Determine the [X, Y] coordinate at the center of the cell enclosing the given text.  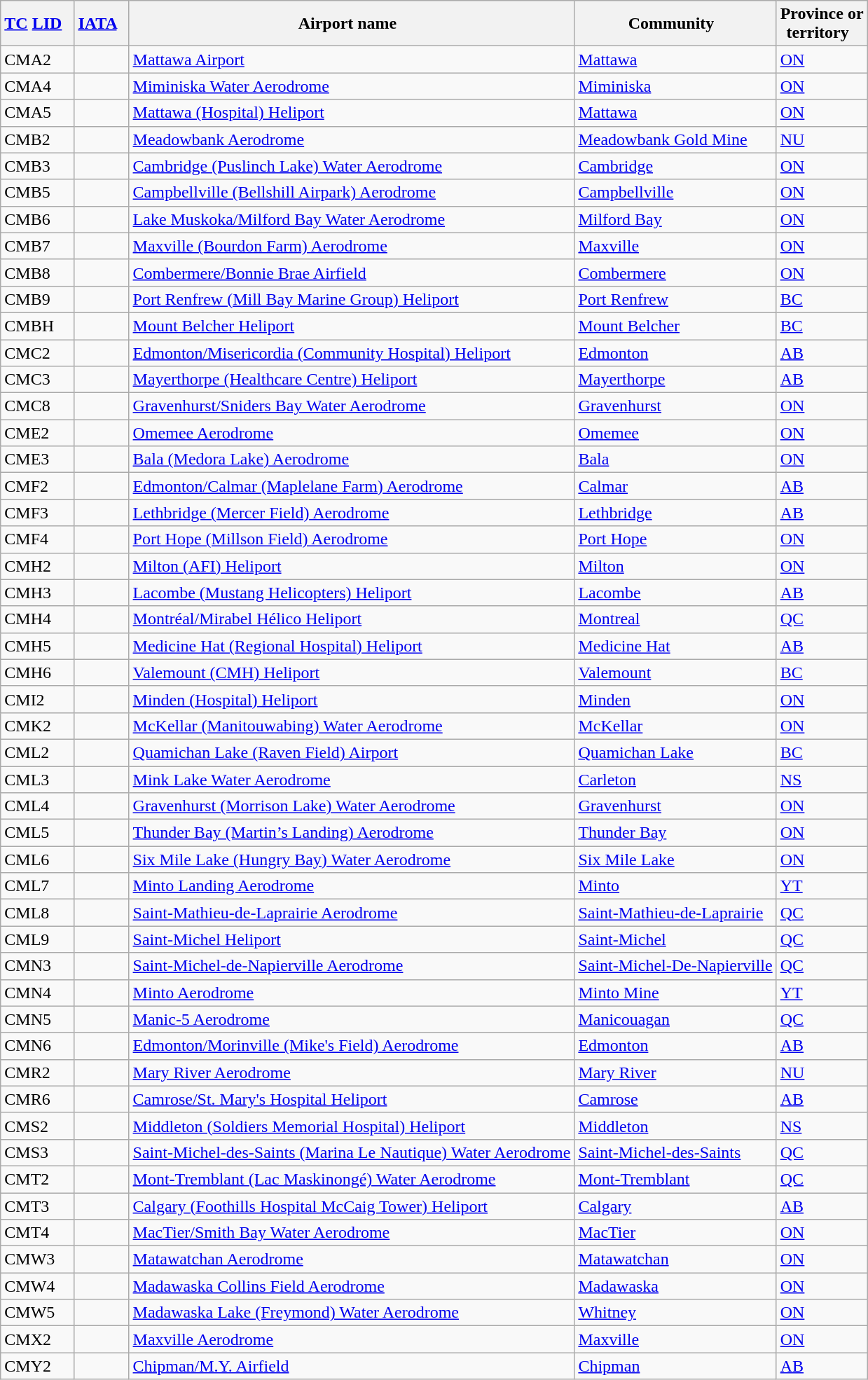
CML5 [38, 833]
Campbellville [675, 193]
Mattawa Airport [352, 60]
CMC3 [38, 380]
Mary River [675, 1072]
Minto Landing Aerodrome [352, 886]
Quamichan Lake [675, 752]
CMT3 [38, 1206]
Saint-Michel-des-Saints (Marina Le Nautique) Water Aerodrome [352, 1152]
CMC8 [38, 406]
CML3 [38, 780]
CMC2 [38, 352]
Medicine Hat [675, 646]
Saint-Michel [675, 939]
Middleton (Soldiers Memorial Hospital) Heliport [352, 1126]
Mont-Tremblant [675, 1179]
CMB8 [38, 272]
CML7 [38, 886]
Milton (AFI) Heliport [352, 566]
CML9 [38, 939]
Quamichan Lake (Raven Field) Airport [352, 752]
Camrose/St. Mary's Hospital Heliport [352, 1099]
Chipman [675, 1366]
CMT2 [38, 1179]
CMA4 [38, 86]
Thunder Bay (Martin’s Landing) Aerodrome [352, 833]
Minden (Hospital) Heliport [352, 699]
Lethbridge (Mercer Field) Aerodrome [352, 513]
Minto [675, 886]
Valemount (CMH) Heliport [352, 672]
Montréal/Mirabel Hélico Heliport [352, 619]
CMN6 [38, 1046]
CMF3 [38, 513]
Miminiska Water Aerodrome [352, 86]
MacTier [675, 1233]
Camrose [675, 1099]
CMT4 [38, 1233]
Port Hope [675, 539]
Valemount [675, 672]
McKellar (Manitouwabing) Water Aerodrome [352, 726]
Milton [675, 566]
Lake Muskoka/Milford Bay Water Aerodrome [352, 219]
CMB2 [38, 139]
Manicouagan [675, 1019]
Minden [675, 699]
Saint-Mathieu-de-Laprairie Aerodrome [352, 913]
Edmonton/Calmar (Maplelane Farm) Aerodrome [352, 486]
Mary River Aerodrome [352, 1072]
Whitney [675, 1313]
Milford Bay [675, 219]
CMH5 [38, 646]
Medicine Hat (Regional Hospital) Heliport [352, 646]
Chipman/M.Y. Airfield [352, 1366]
Thunder Bay [675, 833]
CMR6 [38, 1099]
CME3 [38, 460]
Miminiska [675, 86]
CMS3 [38, 1152]
Saint-Michel-De-Napierville [675, 966]
Port Renfrew (Mill Bay Marine Group) Heliport [352, 299]
Combermere [675, 272]
Minto Aerodrome [352, 993]
CMN4 [38, 993]
Meadowbank Aerodrome [352, 139]
TC LID [38, 24]
Airport name [352, 24]
Campbellville (Bellshill Airpark) Aerodrome [352, 193]
CML2 [38, 752]
CMW3 [38, 1260]
Bala (Medora Lake) Aerodrome [352, 460]
CMY2 [38, 1366]
Mayerthorpe (Healthcare Centre) Heliport [352, 380]
Lethbridge [675, 513]
Mayerthorpe [675, 380]
Middleton [675, 1126]
CMS2 [38, 1126]
Port Hope (Millson Field) Aerodrome [352, 539]
CMR2 [38, 1072]
Calgary (Foothills Hospital McCaig Tower) Heliport [352, 1206]
Saint-Michel Heliport [352, 939]
CML4 [38, 806]
Cambridge [675, 166]
CMK2 [38, 726]
CML8 [38, 913]
Matawatchan [675, 1260]
CMW4 [38, 1286]
Lacombe (Mustang Helicopters) Heliport [352, 593]
Gravenhurst (Morrison Lake) Water Aerodrome [352, 806]
Omemee Aerodrome [352, 433]
CMB6 [38, 219]
Madawaska Lake (Freymond) Water Aerodrome [352, 1313]
CMB3 [38, 166]
Province orterritory [822, 24]
CMB9 [38, 299]
Saint-Mathieu-de-Laprairie [675, 913]
Edmonton/Morinville (Mike's Field) Aerodrome [352, 1046]
Bala [675, 460]
Edmonton/Misericordia (Community Hospital) Heliport [352, 352]
CMH2 [38, 566]
Gravenhurst/Sniders Bay Water Aerodrome [352, 406]
Madawaska [675, 1286]
CML6 [38, 860]
Maxville Aerodrome [352, 1339]
CMB5 [38, 193]
CMW5 [38, 1313]
CME2 [38, 433]
CMB7 [38, 246]
CMH4 [38, 619]
Madawaska Collins Field Aerodrome [352, 1286]
CMI2 [38, 699]
Calgary [675, 1206]
CMA2 [38, 60]
CMN5 [38, 1019]
CMF2 [38, 486]
Mink Lake Water Aerodrome [352, 780]
Community [675, 24]
CMH3 [38, 593]
McKellar [675, 726]
Mount Belcher Heliport [352, 326]
Maxville (Bourdon Farm) Aerodrome [352, 246]
IATA [102, 24]
Montreal [675, 619]
Calmar [675, 486]
Lacombe [675, 593]
Six Mile Lake (Hungry Bay) Water Aerodrome [352, 860]
Meadowbank Gold Mine [675, 139]
Combermere/Bonnie Brae Airfield [352, 272]
Manic-5 Aerodrome [352, 1019]
Mont-Tremblant (Lac Maskinongé) Water Aerodrome [352, 1179]
Carleton [675, 780]
Cambridge (Puslinch Lake) Water Aerodrome [352, 166]
MacTier/Smith Bay Water Aerodrome [352, 1233]
Port Renfrew [675, 299]
Six Mile Lake [675, 860]
CMN3 [38, 966]
CMH6 [38, 672]
Minto Mine [675, 993]
CMF4 [38, 539]
Omemee [675, 433]
Saint-Michel-de-Napierville Aerodrome [352, 966]
Saint-Michel-des-Saints [675, 1152]
Mount Belcher [675, 326]
Mattawa (Hospital) Heliport [352, 113]
Matawatchan Aerodrome [352, 1260]
CMX2 [38, 1339]
CMA5 [38, 113]
CMBH [38, 326]
